Extract the (x, y) coordinate from the center of the cell holding the provided text.  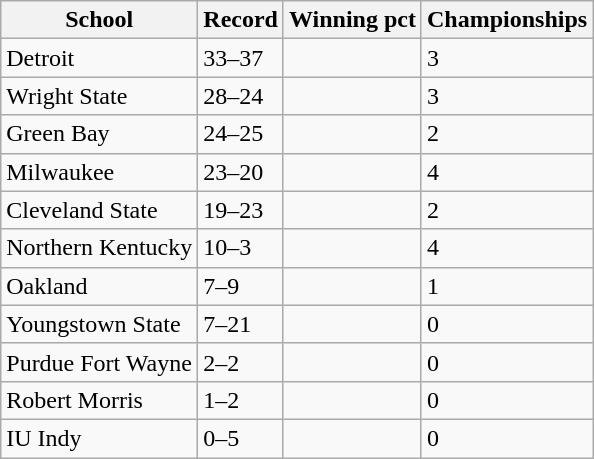
10–3 (241, 248)
7–9 (241, 286)
Youngstown State (100, 324)
Cleveland State (100, 210)
1–2 (241, 400)
Purdue Fort Wayne (100, 362)
24–25 (241, 134)
Winning pct (352, 20)
Green Bay (100, 134)
Oakland (100, 286)
28–24 (241, 96)
Northern Kentucky (100, 248)
Milwaukee (100, 172)
Record (241, 20)
19–23 (241, 210)
Robert Morris (100, 400)
Detroit (100, 58)
IU Indy (100, 438)
0–5 (241, 438)
1 (506, 286)
Championships (506, 20)
School (100, 20)
2–2 (241, 362)
Wright State (100, 96)
7–21 (241, 324)
33–37 (241, 58)
23–20 (241, 172)
